Return the (x, y) coordinate for the center point of the cell that contains the specified text.  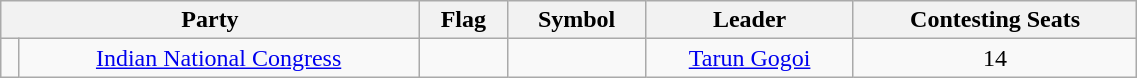
Tarun Gogoi (750, 58)
Contesting Seats (994, 20)
Symbol (576, 20)
Flag (463, 20)
14 (994, 58)
Indian National Congress (218, 58)
Leader (750, 20)
Party (210, 20)
